Provide the [X, Y] coordinate of the cell's center where the given text is located.  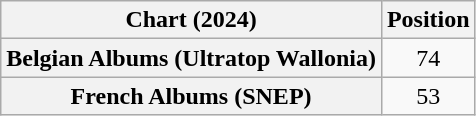
French Albums (SNEP) [192, 96]
Belgian Albums (Ultratop Wallonia) [192, 58]
53 [428, 96]
Chart (2024) [192, 20]
74 [428, 58]
Position [428, 20]
